Pinpoint the cell where the given text exists, returning its (x, y) midpoint coordinate. 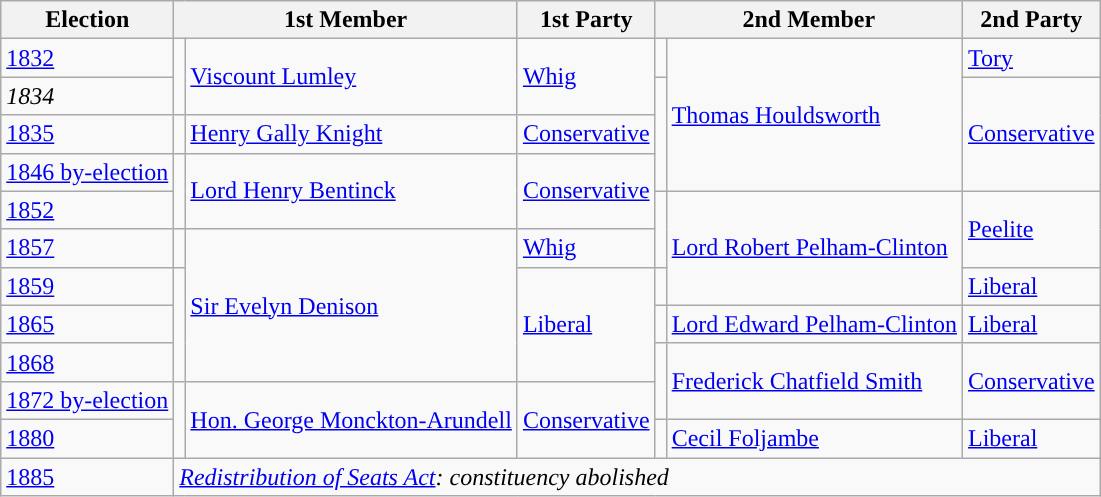
1852 (88, 210)
1859 (88, 286)
Henry Gally Knight (352, 134)
1835 (88, 134)
Sir Evelyn Denison (352, 305)
Hon. George Monckton-Arundell (352, 419)
1st Party (586, 20)
1846 by-election (88, 172)
Redistribution of Seats Act: constituency abolished (637, 477)
Lord Henry Bentinck (352, 191)
Peelite (1031, 229)
Viscount Lumley (352, 77)
1865 (88, 324)
Frederick Chatfield Smith (814, 381)
Thomas Houldsworth (814, 115)
Tory (1031, 58)
Lord Robert Pelham-Clinton (814, 248)
Cecil Foljambe (814, 438)
Election (88, 20)
2nd Member (808, 20)
1857 (88, 248)
1872 by-election (88, 400)
1832 (88, 58)
1868 (88, 362)
1834 (88, 96)
1885 (88, 477)
1st Member (346, 20)
Lord Edward Pelham-Clinton (814, 324)
1880 (88, 438)
2nd Party (1031, 20)
